Output the [x, y] coordinate of the center of the cell containing the given text.  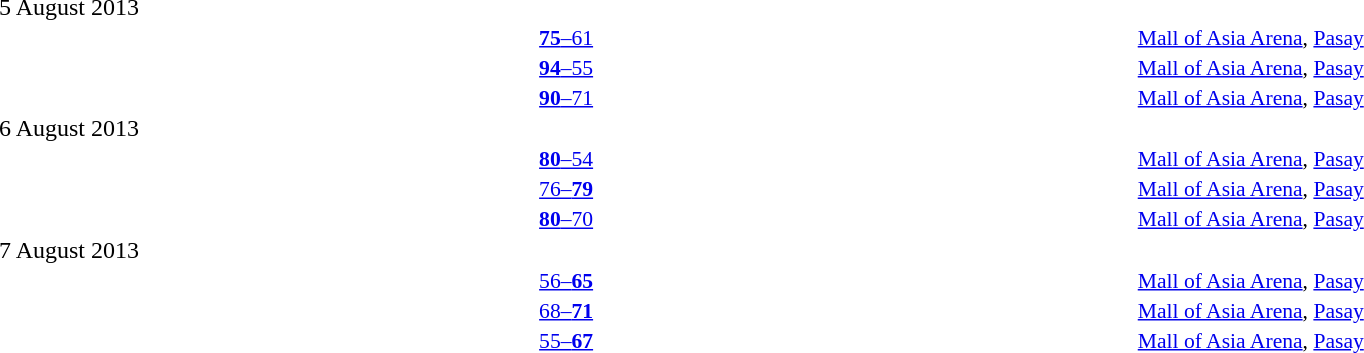
56–65 [566, 280]
76–79 [566, 189]
90–71 [566, 98]
68–71 [566, 310]
94–55 [566, 68]
80–54 [566, 159]
80–70 [566, 219]
75–61 [566, 38]
